Pinpoint the cell where the given text exists, returning its [X, Y] midpoint coordinate. 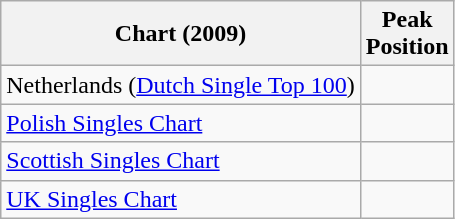
Polish Singles Chart [181, 123]
Netherlands (Dutch Single Top 100) [181, 85]
UK Singles Chart [181, 199]
Peak Position [407, 34]
Scottish Singles Chart [181, 161]
Chart (2009) [181, 34]
